Detect which cell encompasses the target text, then output its [x, y] center coordinate. 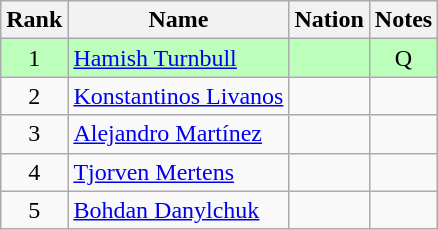
Rank [34, 20]
Notes [403, 20]
Konstantinos Livanos [178, 96]
Q [403, 58]
Tjorven Mertens [178, 172]
4 [34, 172]
5 [34, 210]
Alejandro Martínez [178, 134]
Hamish Turnbull [178, 58]
Bohdan Danylchuk [178, 210]
1 [34, 58]
Name [178, 20]
3 [34, 134]
Nation [329, 20]
2 [34, 96]
